Find where the given text appears and provide that cell's center as (x, y) coordinate. 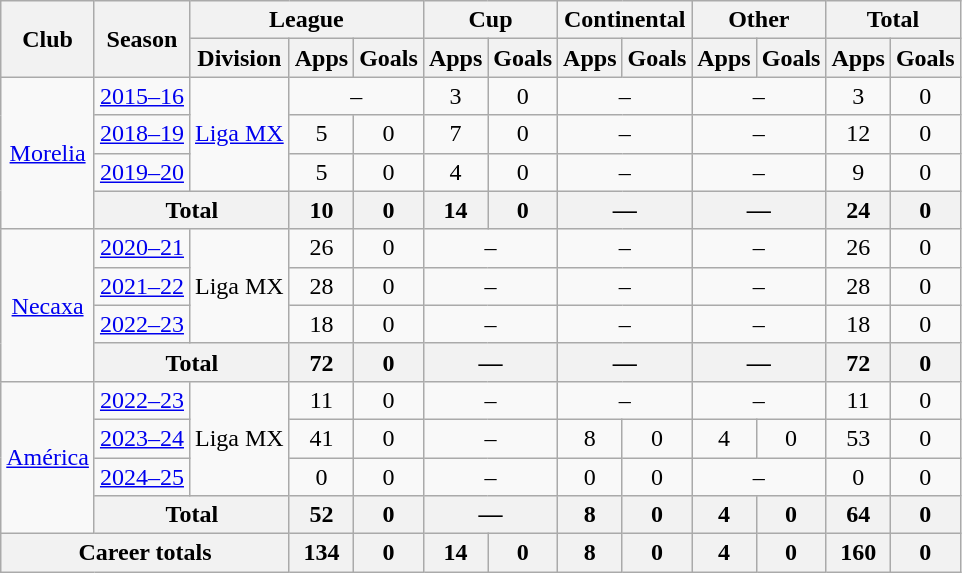
12 (858, 134)
2019–20 (142, 172)
9 (858, 172)
2015–16 (142, 96)
10 (321, 210)
53 (858, 438)
Career totals (145, 553)
2018–19 (142, 134)
2021–22 (142, 286)
Division (239, 58)
160 (858, 553)
League (306, 20)
2023–24 (142, 438)
Morelia (48, 153)
2020–21 (142, 248)
2024–25 (142, 477)
24 (858, 210)
Necaxa (48, 305)
América (48, 457)
Other (759, 20)
134 (321, 553)
Club (48, 39)
52 (321, 515)
41 (321, 438)
Continental (625, 20)
Cup (490, 20)
7 (455, 134)
64 (858, 515)
Season (142, 39)
